Capture the cell that displays the provided text and extract its (X, Y) central coordinate. 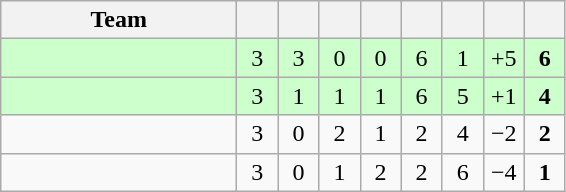
+5 (504, 58)
5 (462, 96)
Team (119, 20)
+1 (504, 96)
−2 (504, 134)
−4 (504, 172)
